Pinpoint the cell where the given text exists, returning its (x, y) midpoint coordinate. 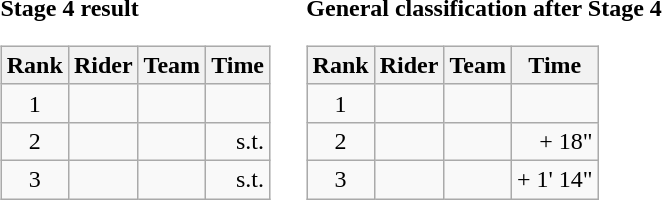
+ 1' 14" (554, 179)
+ 18" (554, 141)
